Find where the given text appears and provide that cell's center as [X, Y] coordinate. 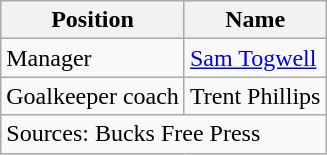
Position [93, 20]
Manager [93, 58]
Trent Phillips [255, 96]
Name [255, 20]
Sam Togwell [255, 58]
Goalkeeper coach [93, 96]
Sources: Bucks Free Press [164, 134]
